Return the [X, Y] coordinate for the center point of the cell that contains the specified text.  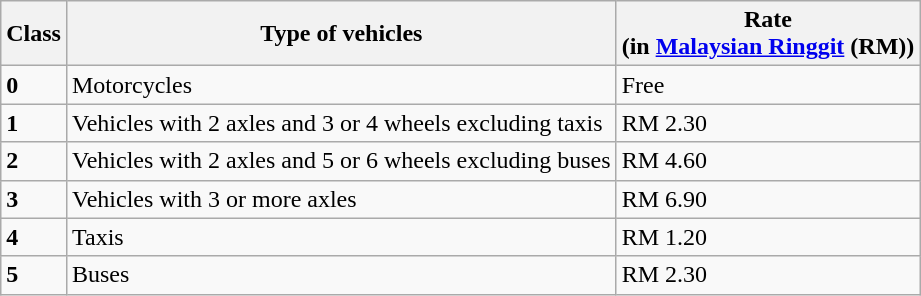
Class [34, 34]
2 [34, 161]
Buses [341, 275]
5 [34, 275]
RM 6.90 [768, 199]
RM 4.60 [768, 161]
Motorcycles [341, 85]
0 [34, 85]
Taxis [341, 237]
4 [34, 237]
Vehicles with 3 or more axles [341, 199]
Free [768, 85]
Type of vehicles [341, 34]
Vehicles with 2 axles and 5 or 6 wheels excluding buses [341, 161]
Vehicles with 2 axles and 3 or 4 wheels excluding taxis [341, 123]
Rate(in Malaysian Ringgit (RM)) [768, 34]
1 [34, 123]
RM 1.20 [768, 237]
3 [34, 199]
